Return the [X, Y] coordinate for the center point of the cell that contains the specified text.  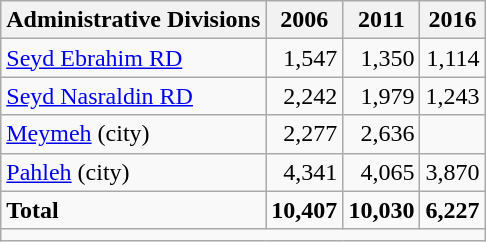
2,242 [304, 96]
1,979 [382, 96]
Pahleh (city) [134, 172]
4,065 [382, 172]
2,636 [382, 134]
10,407 [304, 210]
4,341 [304, 172]
1,114 [452, 58]
2016 [452, 20]
2011 [382, 20]
3,870 [452, 172]
2006 [304, 20]
1,350 [382, 58]
2,277 [304, 134]
10,030 [382, 210]
Seyd Nasraldin RD [134, 96]
1,547 [304, 58]
Meymeh (city) [134, 134]
Seyd Ebrahim RD [134, 58]
Administrative Divisions [134, 20]
6,227 [452, 210]
1,243 [452, 96]
Total [134, 210]
